Determine the (x, y) coordinate at the center of the cell enclosing the given text.  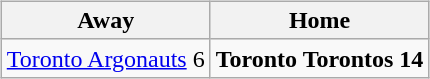
Toronto Argonauts 6 (106, 58)
Away (106, 20)
Toronto Torontos 14 (320, 58)
Home (320, 20)
